Return the [X, Y] coordinate for the center point of the cell that contains the specified text.  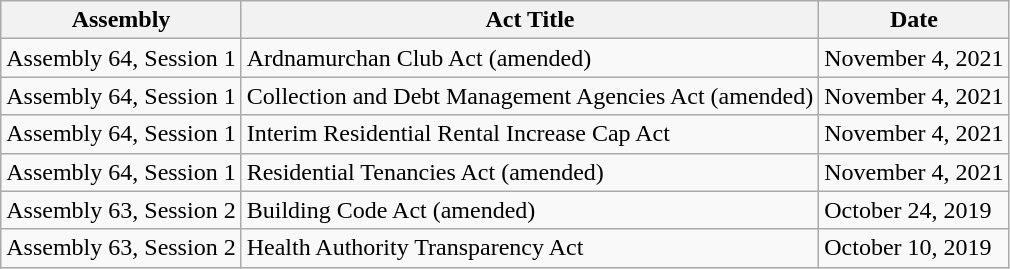
Building Code Act (amended) [530, 210]
Act Title [530, 20]
Assembly [121, 20]
Collection and Debt Management Agencies Act (amended) [530, 96]
Date [914, 20]
Health Authority Transparency Act [530, 248]
October 10, 2019 [914, 248]
Ardnamurchan Club Act (amended) [530, 58]
October 24, 2019 [914, 210]
Interim Residential Rental Increase Cap Act [530, 134]
Residential Tenancies Act (amended) [530, 172]
